Find where the given text appears and provide that cell's center as (X, Y) coordinate. 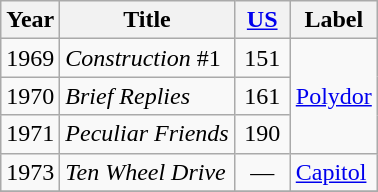
Construction #1 (147, 58)
151 (262, 58)
Year (30, 20)
Label (334, 20)
— (262, 172)
161 (262, 96)
Capitol (334, 172)
1970 (30, 96)
Brief Replies (147, 96)
US (262, 20)
1969 (30, 58)
Polydor (334, 96)
Peculiar Friends (147, 134)
Ten Wheel Drive (147, 172)
190 (262, 134)
1973 (30, 172)
Title (147, 20)
1971 (30, 134)
